Extract the [X, Y] coordinate from the center of the cell holding the provided text.  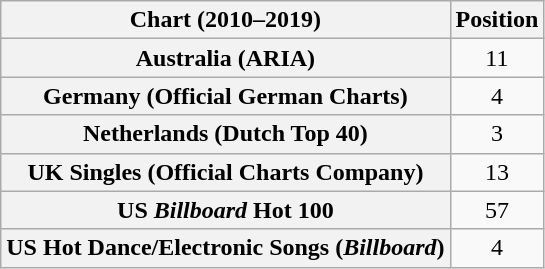
Chart (2010–2019) [226, 20]
Netherlands (Dutch Top 40) [226, 134]
57 [497, 210]
13 [497, 172]
Position [497, 20]
11 [497, 58]
Australia (ARIA) [226, 58]
US Billboard Hot 100 [226, 210]
3 [497, 134]
UK Singles (Official Charts Company) [226, 172]
US Hot Dance/Electronic Songs (Billboard) [226, 248]
Germany (Official German Charts) [226, 96]
